Return the [x, y] coordinate for the center point of the cell that contains the specified text.  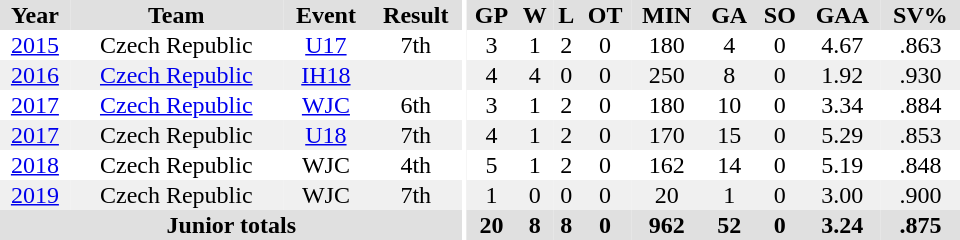
Event [326, 15]
170 [667, 135]
3.24 [842, 225]
U18 [326, 135]
2018 [35, 165]
15 [730, 135]
962 [667, 225]
U17 [326, 45]
6th [416, 105]
SO [780, 15]
W [534, 15]
L [566, 15]
Result [416, 15]
Team [176, 15]
GAA [842, 15]
.900 [920, 195]
GA [730, 15]
250 [667, 75]
GP [492, 15]
.884 [920, 105]
5.29 [842, 135]
Year [35, 15]
3.34 [842, 105]
2019 [35, 195]
162 [667, 165]
3.00 [842, 195]
IH18 [326, 75]
14 [730, 165]
MIN [667, 15]
.863 [920, 45]
.930 [920, 75]
.853 [920, 135]
5.19 [842, 165]
.875 [920, 225]
Junior totals [232, 225]
4th [416, 165]
5 [492, 165]
OT [605, 15]
2016 [35, 75]
SV% [920, 15]
.848 [920, 165]
1.92 [842, 75]
52 [730, 225]
10 [730, 105]
4.67 [842, 45]
2015 [35, 45]
